Provide the [X, Y] coordinate of the cell's center where the given text is located.  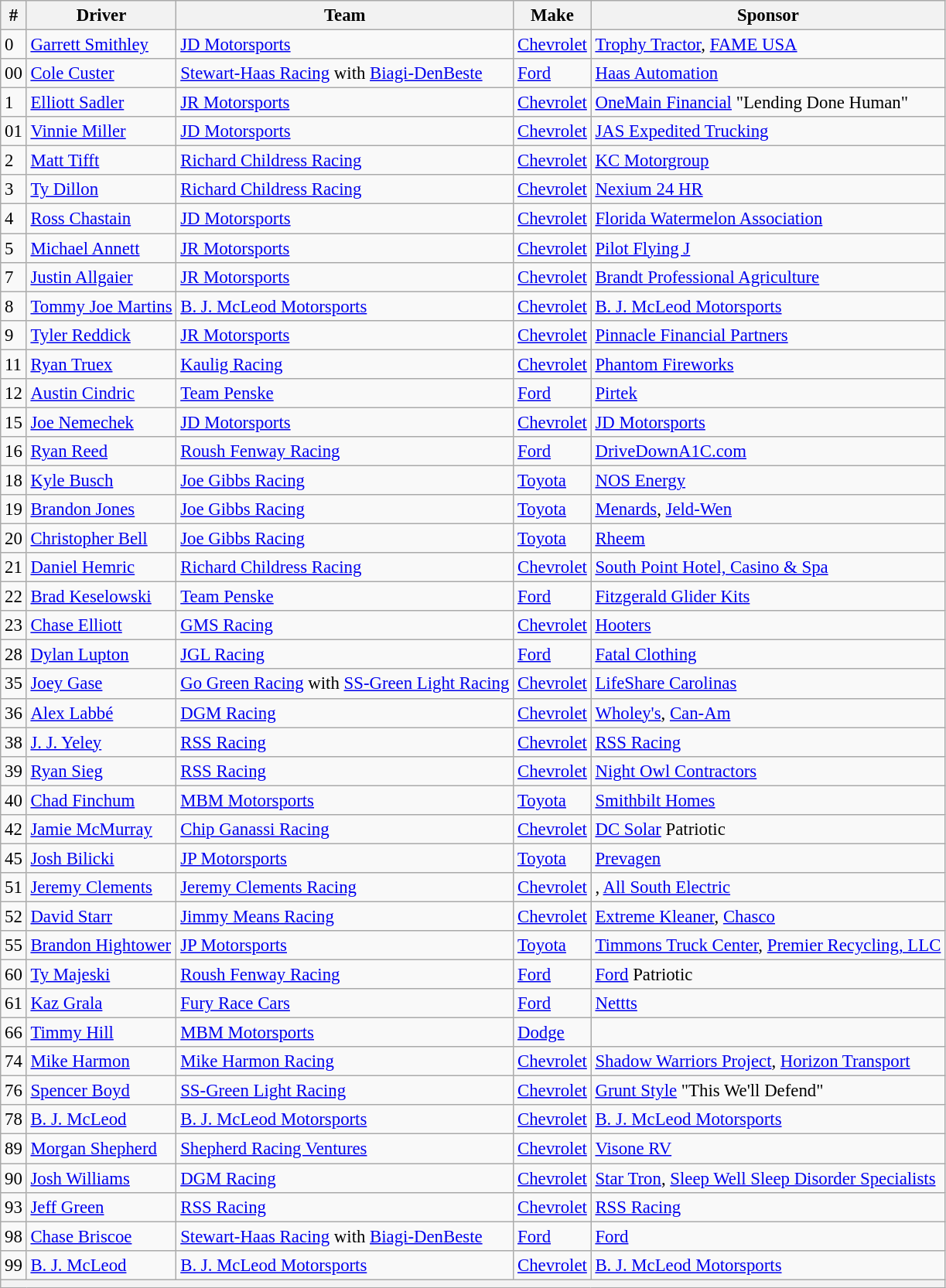
Joey Gase [101, 684]
5 [14, 248]
Josh Williams [101, 1178]
Nexium 24 HR [768, 189]
J. J. Yeley [101, 742]
Morgan Shepherd [101, 1149]
42 [14, 830]
Vinnie Miller [101, 131]
01 [14, 131]
Mike Harmon [101, 1061]
66 [14, 1033]
Hooters [768, 625]
Jeremy Clements [101, 888]
Ty Dillon [101, 189]
74 [14, 1061]
Chad Finchum [101, 800]
Night Owl Contractors [768, 771]
Spencer Boyd [101, 1091]
Cole Custer [101, 73]
Phantom Fireworks [768, 364]
Shepherd Racing Ventures [345, 1149]
Josh Bilicki [101, 858]
Nettts [768, 1003]
Pilot Flying J [768, 248]
Wholey's, Can-Am [768, 713]
Pirtek [768, 394]
36 [14, 713]
DC Solar Patriotic [768, 830]
DriveDownA1C.com [768, 451]
52 [14, 916]
Mike Harmon Racing [345, 1061]
40 [14, 800]
Kaulig Racing [345, 364]
Ross Chastain [101, 219]
Chase Briscoe [101, 1236]
19 [14, 509]
28 [14, 655]
Brandon Jones [101, 509]
Justin Allgaier [101, 277]
1 [14, 103]
South Point Hotel, Casino & Spa [768, 567]
61 [14, 1003]
Brad Keselowski [101, 597]
99 [14, 1265]
39 [14, 771]
38 [14, 742]
Brandon Hightower [101, 946]
Timmy Hill [101, 1033]
90 [14, 1178]
SS-Green Light Racing [345, 1091]
55 [14, 946]
21 [14, 567]
16 [14, 451]
KC Motorgroup [768, 161]
OneMain Financial "Lending Done Human" [768, 103]
Michael Annett [101, 248]
Grunt Style "This We'll Defend" [768, 1091]
GMS Racing [345, 625]
Smithbilt Homes [768, 800]
Dodge [552, 1033]
Tommy Joe Martins [101, 306]
Go Green Racing with SS-Green Light Racing [345, 684]
60 [14, 975]
Ty Majeski [101, 975]
9 [14, 335]
Alex Labbé [101, 713]
Pinnacle Financial Partners [768, 335]
76 [14, 1091]
Kyle Busch [101, 480]
Dylan Lupton [101, 655]
Jamie McMurray [101, 830]
22 [14, 597]
Garrett Smithley [101, 45]
98 [14, 1236]
Brandt Professional Agriculture [768, 277]
Tyler Reddick [101, 335]
David Starr [101, 916]
12 [14, 394]
Sponsor [768, 15]
Trophy Tractor, FAME USA [768, 45]
15 [14, 422]
89 [14, 1149]
Prevagen [768, 858]
Make [552, 15]
Ryan Sieg [101, 771]
NOS Energy [768, 480]
Fitzgerald Glider Kits [768, 597]
Driver [101, 15]
18 [14, 480]
Elliott Sadler [101, 103]
Menards, Jeld-Wen [768, 509]
8 [14, 306]
Chase Elliott [101, 625]
Austin Cindric [101, 394]
Christopher Bell [101, 539]
Chip Ganassi Racing [345, 830]
00 [14, 73]
LifeShare Carolinas [768, 684]
Team [345, 15]
, All South Electric [768, 888]
Ryan Reed [101, 451]
7 [14, 277]
11 [14, 364]
78 [14, 1120]
Star Tron, Sleep Well Sleep Disorder Specialists [768, 1178]
JAS Expedited Trucking [768, 131]
51 [14, 888]
Visone RV [768, 1149]
Fury Race Cars [345, 1003]
# [14, 15]
0 [14, 45]
45 [14, 858]
Ryan Truex [101, 364]
Haas Automation [768, 73]
Jimmy Means Racing [345, 916]
93 [14, 1207]
3 [14, 189]
Jeremy Clements Racing [345, 888]
Jeff Green [101, 1207]
20 [14, 539]
Matt Tifft [101, 161]
Timmons Truck Center, Premier Recycling, LLC [768, 946]
Rheem [768, 539]
Shadow Warriors Project, Horizon Transport [768, 1061]
23 [14, 625]
2 [14, 161]
Kaz Grala [101, 1003]
4 [14, 219]
Joe Nemechek [101, 422]
Ford Patriotic [768, 975]
Daniel Hemric [101, 567]
Extreme Kleaner, Chasco [768, 916]
35 [14, 684]
Fatal Clothing [768, 655]
JGL Racing [345, 655]
Florida Watermelon Association [768, 219]
